Scan for the cell matching the given text and deliver its (X, Y) coordinate at center. 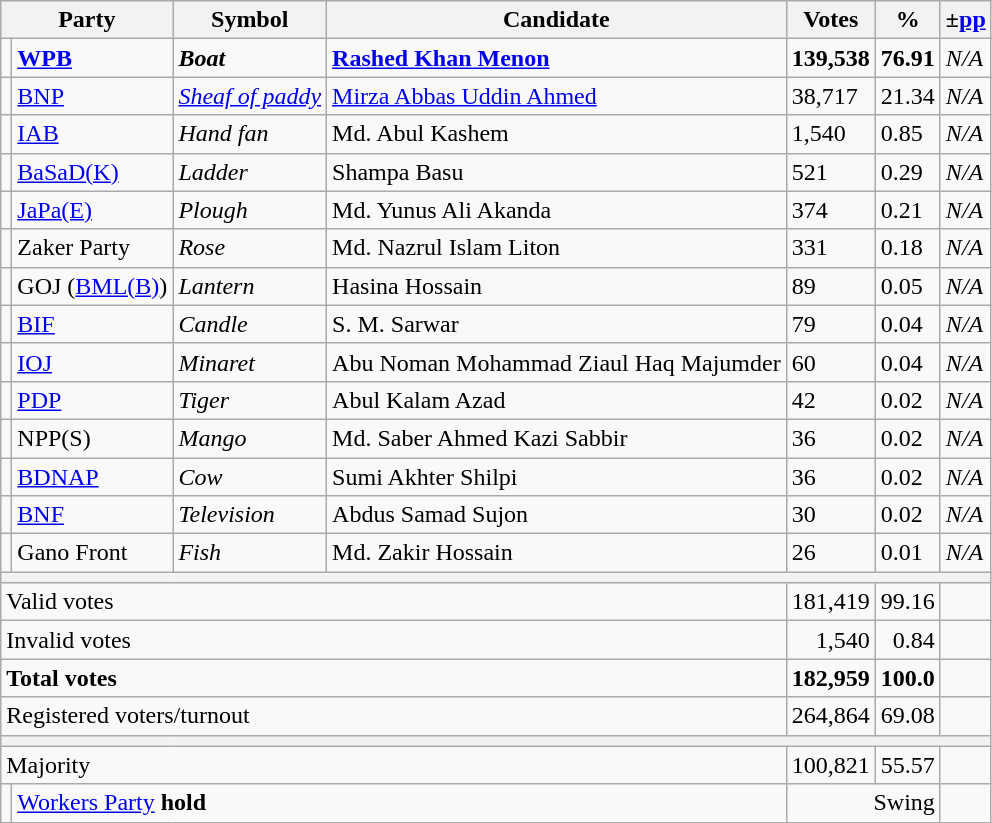
30 (830, 515)
0.18 (908, 248)
Registered voters/turnout (394, 716)
Sumi Akhter Shilpi (557, 477)
Candle (250, 324)
JaPa(E) (92, 210)
% (908, 20)
Valid votes (394, 602)
69.08 (908, 716)
Sheaf of paddy (250, 96)
Mirza Abbas Uddin Ahmed (557, 96)
Md. Abul Kashem (557, 134)
BIF (92, 324)
Majority (394, 765)
Workers Party hold (399, 803)
Hasina Hossain (557, 286)
99.16 (908, 602)
Hand fan (250, 134)
Swing (863, 803)
S. M. Sarwar (557, 324)
521 (830, 172)
WPB (92, 58)
IOJ (92, 362)
76.91 (908, 58)
55.57 (908, 765)
Rashed Khan Menon (557, 58)
Cow (250, 477)
Television (250, 515)
BNP (92, 96)
374 (830, 210)
Md. Saber Ahmed Kazi Sabbir (557, 438)
BaSaD(K) (92, 172)
Candidate (557, 20)
264,864 (830, 716)
Ladder (250, 172)
Abu Noman Mohammad Ziaul Haq Majumder (557, 362)
Boat (250, 58)
100.0 (908, 678)
PDP (92, 400)
182,959 (830, 678)
0.05 (908, 286)
181,419 (830, 602)
0.01 (908, 553)
89 (830, 286)
26 (830, 553)
Rose (250, 248)
BDNAP (92, 477)
60 (830, 362)
±pp (966, 20)
NPP(S) (92, 438)
79 (830, 324)
0.85 (908, 134)
BNF (92, 515)
Tiger (250, 400)
0.21 (908, 210)
Invalid votes (394, 640)
Md. Nazrul Islam Liton (557, 248)
Md. Zakir Hossain (557, 553)
Minaret (250, 362)
Shampa Basu (557, 172)
Zaker Party (92, 248)
Md. Yunus Ali Akanda (557, 210)
Mango (250, 438)
Abul Kalam Azad (557, 400)
100,821 (830, 765)
IAB (92, 134)
0.84 (908, 640)
0.29 (908, 172)
GOJ (BML(B)) (92, 286)
Gano Front (92, 553)
38,717 (830, 96)
Fish (250, 553)
Total votes (394, 678)
331 (830, 248)
42 (830, 400)
Symbol (250, 20)
Lantern (250, 286)
Votes (830, 20)
Abdus Samad Sujon (557, 515)
21.34 (908, 96)
Party (87, 20)
Plough (250, 210)
139,538 (830, 58)
